Determine the [X, Y] coordinate at the center of the cell enclosing the given text.  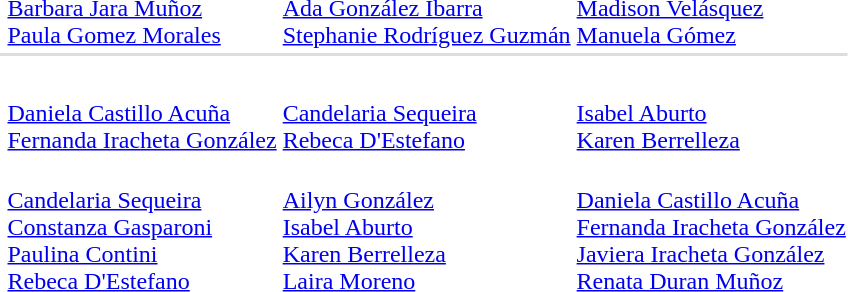
Candelaria SequeiraRebeca D'Estefano [426, 113]
Daniela Castillo AcuñaFernanda Iracheta González [142, 113]
Isabel AburtoKaren Berrelleza [711, 113]
